Capture the cell that displays the provided text and extract its [x, y] central coordinate. 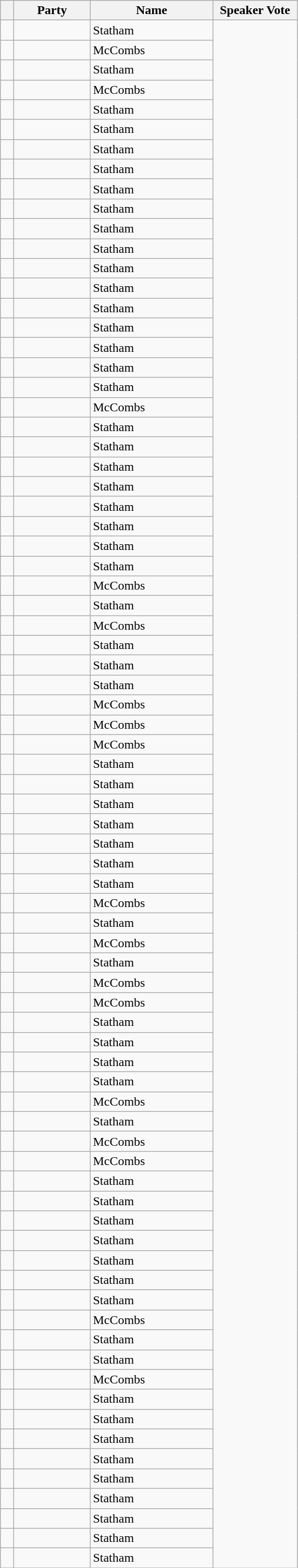
Name [152, 10]
Speaker Vote [255, 10]
Party [52, 10]
